Detect which cell encompasses the target text, then output its (X, Y) center coordinate. 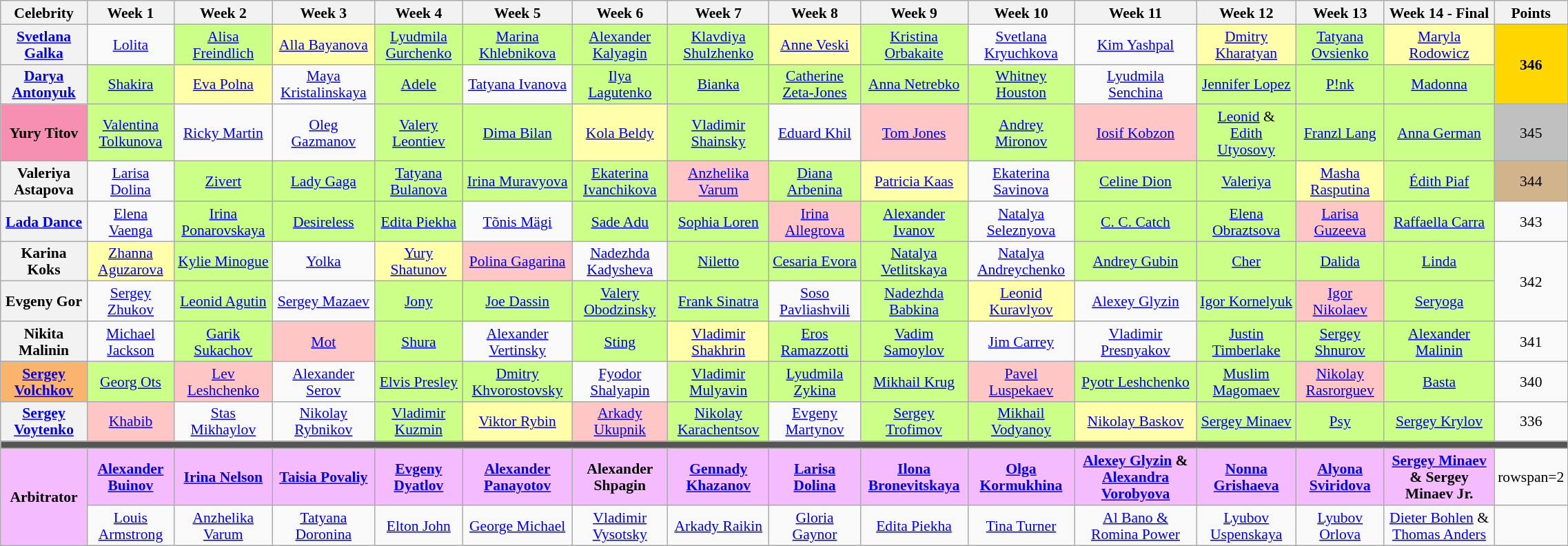
Alexander Ivanov (914, 221)
Alexander Malinin (1439, 341)
Larisa Guzeeva (1340, 221)
Week 14 - Final (1439, 12)
Mot (323, 341)
Alyona Sviridova (1340, 477)
Alisa Freindlich (223, 44)
Lyubov Orlova (1340, 525)
Sergey Mazaev (323, 301)
Édith Piaf (1439, 181)
Tom Jones (914, 133)
Yury Titov (44, 133)
Week 11 (1136, 12)
Ilya Lagutenko (620, 84)
Natalya Andreychenko (1021, 261)
341 (1531, 341)
Dieter Bohlen & Thomas Anders (1439, 525)
345 (1531, 133)
Alexander Serov (323, 381)
Masha Rasputina (1340, 181)
Dima Bilan (517, 133)
Svetlana Galka (44, 44)
Eva Polna (223, 84)
Leonid Agutin (223, 301)
Pyotr Leshchenko (1136, 381)
Week 7 (718, 12)
Kola Beldy (620, 133)
Jennifer Lopez (1246, 84)
Week 12 (1246, 12)
Olga Kormukhina (1021, 477)
Bianka (718, 84)
Week 9 (914, 12)
Week 13 (1340, 12)
Alexander Vertinsky (517, 341)
Tatyana Ivanova (517, 84)
Igor Kornelyuk (1246, 301)
344 (1531, 181)
Ekaterina Ivanchikova (620, 181)
Sting (620, 341)
Zhanna Aguzarova (130, 261)
Valery Obodzinsky (620, 301)
Vladimir Kuzmin (418, 421)
Iosif Kobzon (1136, 133)
Nadezhda Kadysheva (620, 261)
Lada Dance (44, 221)
Raffaella Carra (1439, 221)
Lyudmila Gurchenko (418, 44)
Taisia Povaliy (323, 477)
P!nk (1340, 84)
Al Bano & Romina Power (1136, 525)
Vladimir Vysotsky (620, 525)
Sergey Minaev & Sergey Minaev Jr. (1439, 477)
340 (1531, 381)
Alexey Glyzin & Alexandra Vorobyova (1136, 477)
Week 2 (223, 12)
Jim Carrey (1021, 341)
Alla Bayanova (323, 44)
Muslim Magomaev (1246, 381)
George Michael (517, 525)
Lolita (130, 44)
Nikolay Rasrorguev (1340, 381)
Anna German (1439, 133)
Ekaterina Savinova (1021, 181)
Nikita Malinin (44, 341)
Justin Timberlake (1246, 341)
Ricky Martin (223, 133)
Soso Pavliashvili (815, 301)
Kim Yashpal (1136, 44)
Lev Leshchenko (223, 381)
Ilona Bronevitskaya (914, 477)
Evgeny Gor (44, 301)
Sergey Zhukov (130, 301)
Nikolay Baskov (1136, 421)
Lady Gaga (323, 181)
Linda (1439, 261)
Tina Turner (1021, 525)
Gloria Gaynor (815, 525)
Points (1531, 12)
Svetlana Kryuchkova (1021, 44)
Sergey Shnurov (1340, 341)
Psy (1340, 421)
342 (1531, 281)
Eros Ramazzotti (815, 341)
Andrey Gubin (1136, 261)
Natalya Vetlitskaya (914, 261)
Diana Arbenina (815, 181)
Khabib (130, 421)
Sergey Krylov (1439, 421)
Week 8 (815, 12)
Andrey Mironov (1021, 133)
Yury Shatunov (418, 261)
Arkady Ukupnik (620, 421)
Klavdiya Shulzhenko (718, 44)
Lyudmila Zykina (815, 381)
Darya Antonyuk (44, 84)
Irina Muravyova (517, 181)
Tatyana Ovsienko (1340, 44)
Frank Sinatra (718, 301)
Madonna (1439, 84)
Natalya Seleznyova (1021, 221)
Zivert (223, 181)
Tõnis Mägi (517, 221)
Georg Ots (130, 381)
Nonna Grishaeva (1246, 477)
Week 4 (418, 12)
Alexander Kalyagin (620, 44)
Arbitrator (44, 497)
Garik Sukachov (223, 341)
Alexey Glyzin (1136, 301)
Valery Leontiev (418, 133)
Lyudmila Senchina (1136, 84)
Joe Dassin (517, 301)
Nadezhda Babkina (914, 301)
Week 10 (1021, 12)
Week 5 (517, 12)
Celebrity (44, 12)
Cher (1246, 261)
Desireless (323, 221)
Celine Dion (1136, 181)
Sergey Volchkov (44, 381)
343 (1531, 221)
Sergey Trofimov (914, 421)
rowspan=2 (1531, 477)
Maryla Rodowicz (1439, 44)
Mikhail Vodyanoy (1021, 421)
Evgeny Martynov (815, 421)
Niletto (718, 261)
Eduard Khil (815, 133)
Fyodor Shalyapin (620, 381)
Alexander Panayotov (517, 477)
Anne Veski (815, 44)
Whitney Houston (1021, 84)
Alexander Shpagin (620, 477)
Marina Khlebnikova (517, 44)
336 (1531, 421)
Maya Kristalinskaya (323, 84)
Valeriya Astapova (44, 181)
Arkady Raikin (718, 525)
Jony (418, 301)
Cesaria Evora (815, 261)
Oleg Gazmanov (323, 133)
Louis Armstrong (130, 525)
Nikolay Karachentsov (718, 421)
Irina Allegrova (815, 221)
Week 3 (323, 12)
Dmitry Khvorostovsky (517, 381)
Stas Mikhaylov (223, 421)
Valeriya (1246, 181)
Irina Nelson (223, 477)
Vladimir Presnyakov (1136, 341)
Week 6 (620, 12)
Leonid & Edith Utyosovy (1246, 133)
Vladimir Mulyavin (718, 381)
Shakira (130, 84)
Polina Gagarina (517, 261)
Kylie Minogue (223, 261)
Seryoga (1439, 301)
Sade Adu (620, 221)
Franzl Lang (1340, 133)
Sophia Loren (718, 221)
Yolka (323, 261)
Tatyana Doronina (323, 525)
Mikhail Krug (914, 381)
Shura (418, 341)
Valentina Tolkunova (130, 133)
Elena Vaenga (130, 221)
Tatyana Bulanova (418, 181)
Sergey Minaev (1246, 421)
Adele (418, 84)
Catherine Zeta-Jones (815, 84)
Patricia Kaas (914, 181)
346 (1531, 64)
Viktor Rybin (517, 421)
Pavel Luspekaev (1021, 381)
Leonid Kuravlyov (1021, 301)
Vadim Samoylov (914, 341)
Dmitry Kharatyan (1246, 44)
C. C. Catch (1136, 221)
Gennady Khazanov (718, 477)
Sergey Voytenko (44, 421)
Evgeny Dyatlov (418, 477)
Elton John (418, 525)
Anna Netrebko (914, 84)
Elvis Presley (418, 381)
Week 1 (130, 12)
Vladimir Shainsky (718, 133)
Michael Jackson (130, 341)
Dalida (1340, 261)
Vladimir Shakhrin (718, 341)
Kristina Orbakaite (914, 44)
Irina Ponarovskaya (223, 221)
Alexander Buinov (130, 477)
Lyubov Uspenskaya (1246, 525)
Elena Obraztsova (1246, 221)
Nikolay Rybnikov (323, 421)
Basta (1439, 381)
Karina Koks (44, 261)
Igor Nikolaev (1340, 301)
